Return the [x, y] coordinate for the center point of the cell that contains the specified text.  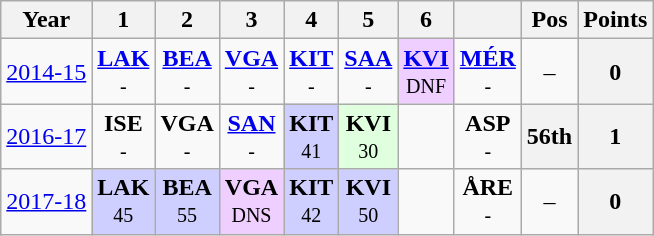
Year [46, 20]
KVIDNF [426, 72]
LAK45 [124, 202]
ISE- [124, 136]
KVI50 [368, 202]
ASP- [488, 136]
VGADNS [251, 202]
Points [616, 20]
6 [426, 20]
ÅRE- [488, 202]
4 [312, 20]
2014-15 [46, 72]
SAA- [368, 72]
SAN- [251, 136]
5 [368, 20]
3 [251, 20]
2 [187, 20]
KIT41 [312, 136]
56th [549, 136]
KIT- [312, 72]
2017-18 [46, 202]
Pos [549, 20]
2016-17 [46, 136]
KIT42 [312, 202]
BEA- [187, 72]
MÉR- [488, 72]
BEA55 [187, 202]
KVI30 [368, 136]
LAK- [124, 72]
